Return (x, y) of the center of cell containing provided text 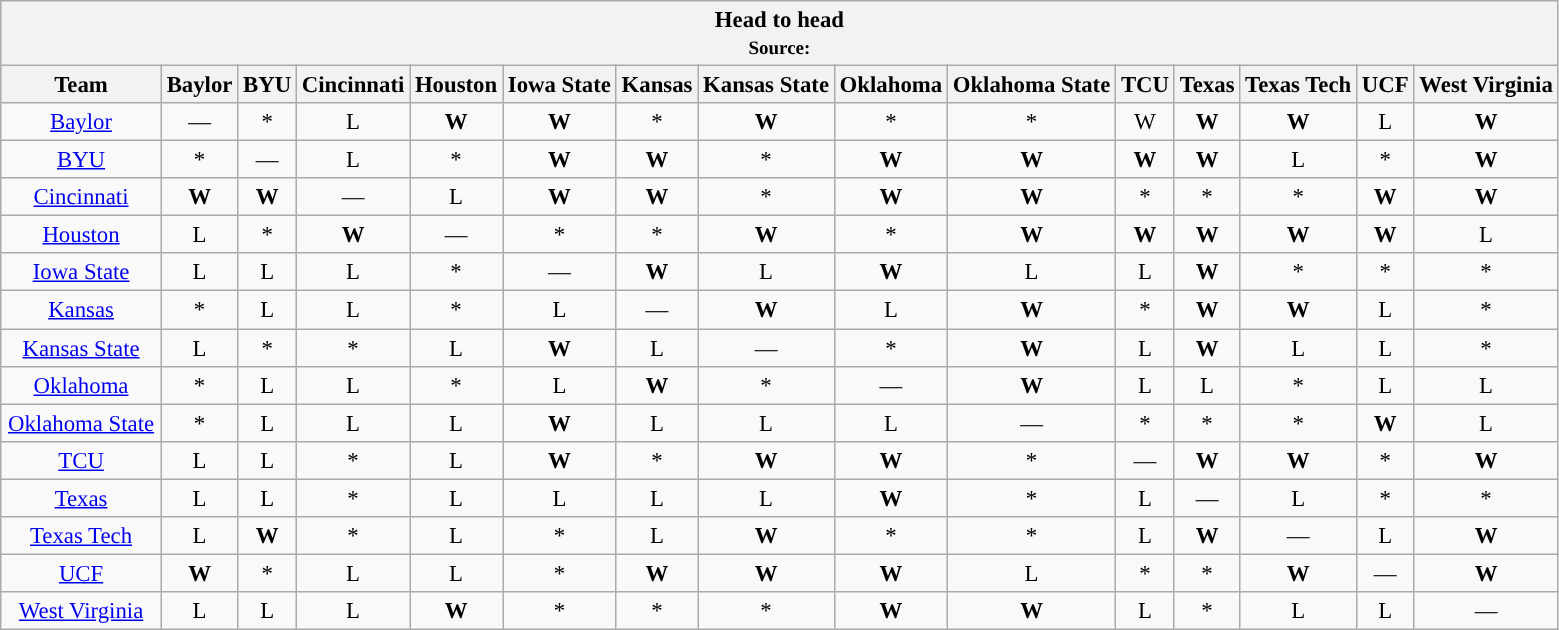
Team (82, 85)
Head to headSource: (780, 34)
